Locate the cell with the specified text and output its [X, Y] center coordinate. 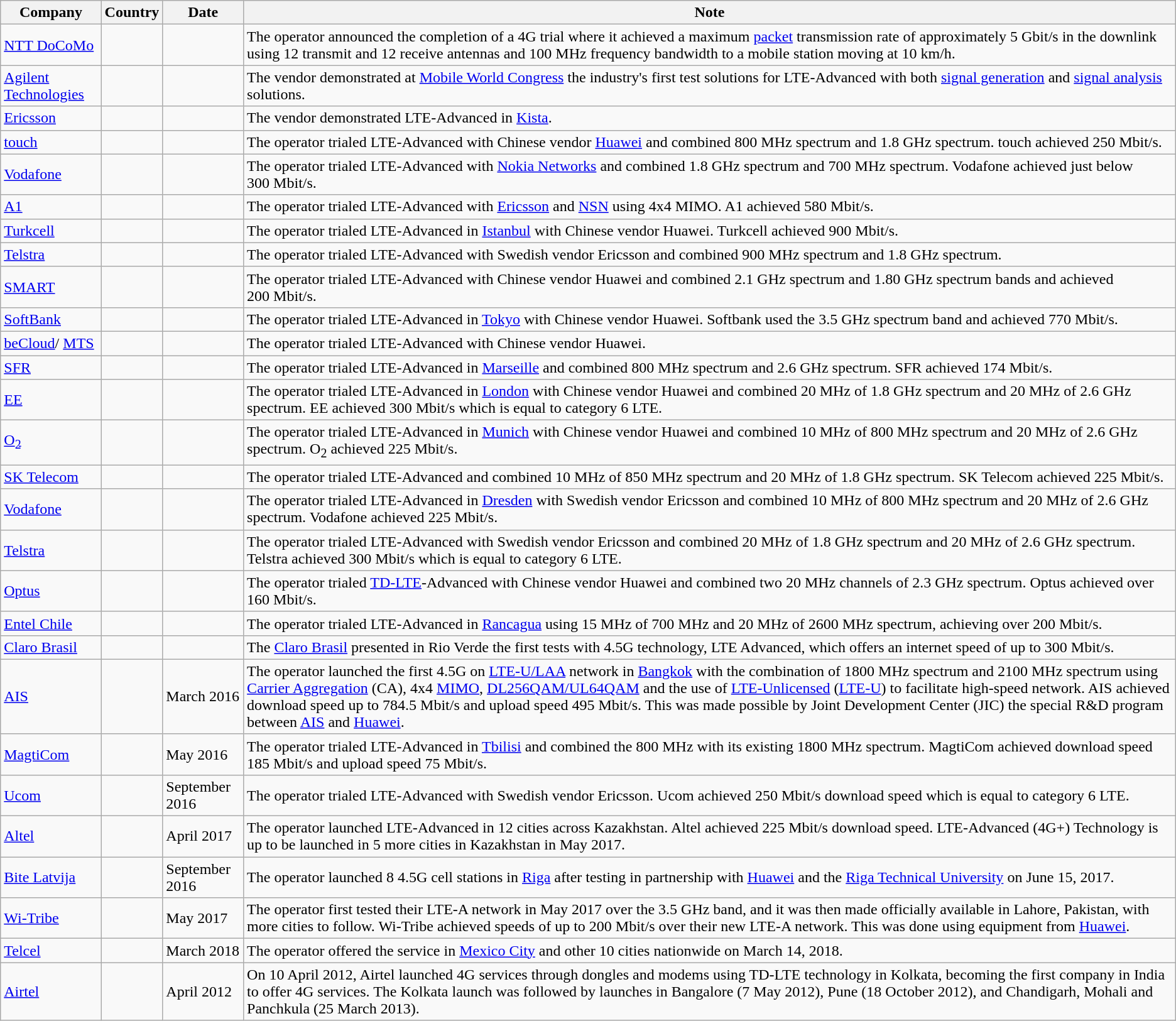
Ucom [51, 795]
Altel [51, 837]
The vendor demonstrated LTE-Advanced in Kista. [710, 118]
AIS [51, 696]
The operator trialed LTE-Advanced with Ericsson and NSN using 4x4 MIMO. A1 achieved 580 Mbit/s. [710, 207]
April 2012 [204, 991]
Bite Latvija [51, 877]
beCloud/ MTS [51, 343]
Airtel [51, 991]
A1 [51, 207]
March 2018 [204, 951]
Turkcell [51, 231]
MagtiCom [51, 754]
The operator launched 8 4.5G cell stations in Riga after testing in partnership with Huawei and the Riga Technical University on June 15, 2017. [710, 877]
Wi-Tribe [51, 919]
SK Telecom [51, 477]
NTT DoCoMo [51, 45]
The operator trialed LTE-Advanced in Tokyo with Chinese vendor Huawei. Softbank used the 3.5 GHz spectrum band and achieved 770 Mbit/s. [710, 319]
Note [710, 13]
May 2017 [204, 919]
The operator trialed TD-LTE-Advanced with Chinese vendor Huawei and combined two 20 MHz channels of 2.3 GHz spectrum. Optus achieved over 160 Mbit/s. [710, 591]
EE [51, 400]
The operator trialed LTE-Advanced in Marseille and combined 800 MHz spectrum and 2.6 GHz spectrum. SFR achieved 174 Mbit/s. [710, 368]
March 2016 [204, 696]
Optus [51, 591]
The operator trialed LTE-Advanced in Istanbul with Chinese vendor Huawei. Turkcell achieved 900 Mbit/s. [710, 231]
Ericsson [51, 118]
Country [132, 13]
The operator trialed LTE-Advanced with Chinese vendor Huawei. [710, 343]
O2 [51, 442]
The operator trialed LTE-Advanced with Swedish vendor Ericsson and combined 900 MHz spectrum and 1.8 GHz spectrum. [710, 254]
The Claro Brasil presented in Rio Verde the first tests with 4.5G technology, LTE Advanced, which offers an internet speed of up to 300 Mbit/s. [710, 647]
Entel Chile [51, 623]
The operator trialed LTE-Advanced with Nokia Networks and combined 1.8 GHz spectrum and 700 MHz spectrum. Vodafone achieved just below 300 Mbit/s. [710, 175]
May 2016 [204, 754]
Date [204, 13]
touch [51, 142]
Agilent Technologies [51, 85]
SoftBank [51, 319]
The operator trialed LTE-Advanced and combined 10 MHz of 850 MHz spectrum and 20 MHz of 1.8 GHz spectrum. SK Telecom achieved 225 Mbit/s. [710, 477]
The operator trialed LTE-Advanced with Chinese vendor Huawei and combined 2.1 GHz spectrum and 1.80 GHz spectrum bands and achieved 200 Mbit/s. [710, 287]
Company [51, 13]
Telcel [51, 951]
The operator trialed LTE-Advanced with Swedish vendor Ericsson. Ucom achieved 250 Mbit/s download speed which is equal to category 6 LTE. [710, 795]
SFR [51, 368]
SMART [51, 287]
The operator trialed LTE-Advanced in Rancagua using 15 MHz of 700 MHz and 20 MHz of 2600 MHz spectrum, achieving over 200 Mbit/s. [710, 623]
The operator offered the service in Mexico City and other 10 cities nationwide on March 14, 2018. [710, 951]
The operator trialed LTE-Advanced with Chinese vendor Huawei and combined 800 MHz spectrum and 1.8 GHz spectrum. touch achieved 250 Mbit/s. [710, 142]
April 2017 [204, 837]
Claro Brasil [51, 647]
